Determine the (X, Y) coordinate at the center of the cell enclosing the given text.  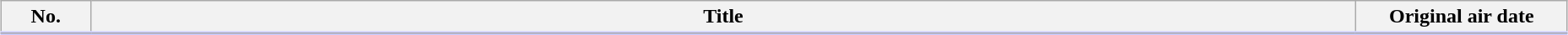
Title (723, 17)
No. (46, 17)
Original air date (1462, 17)
